Search for the cell housing the specified text and yield its (x, y) center coordinate. 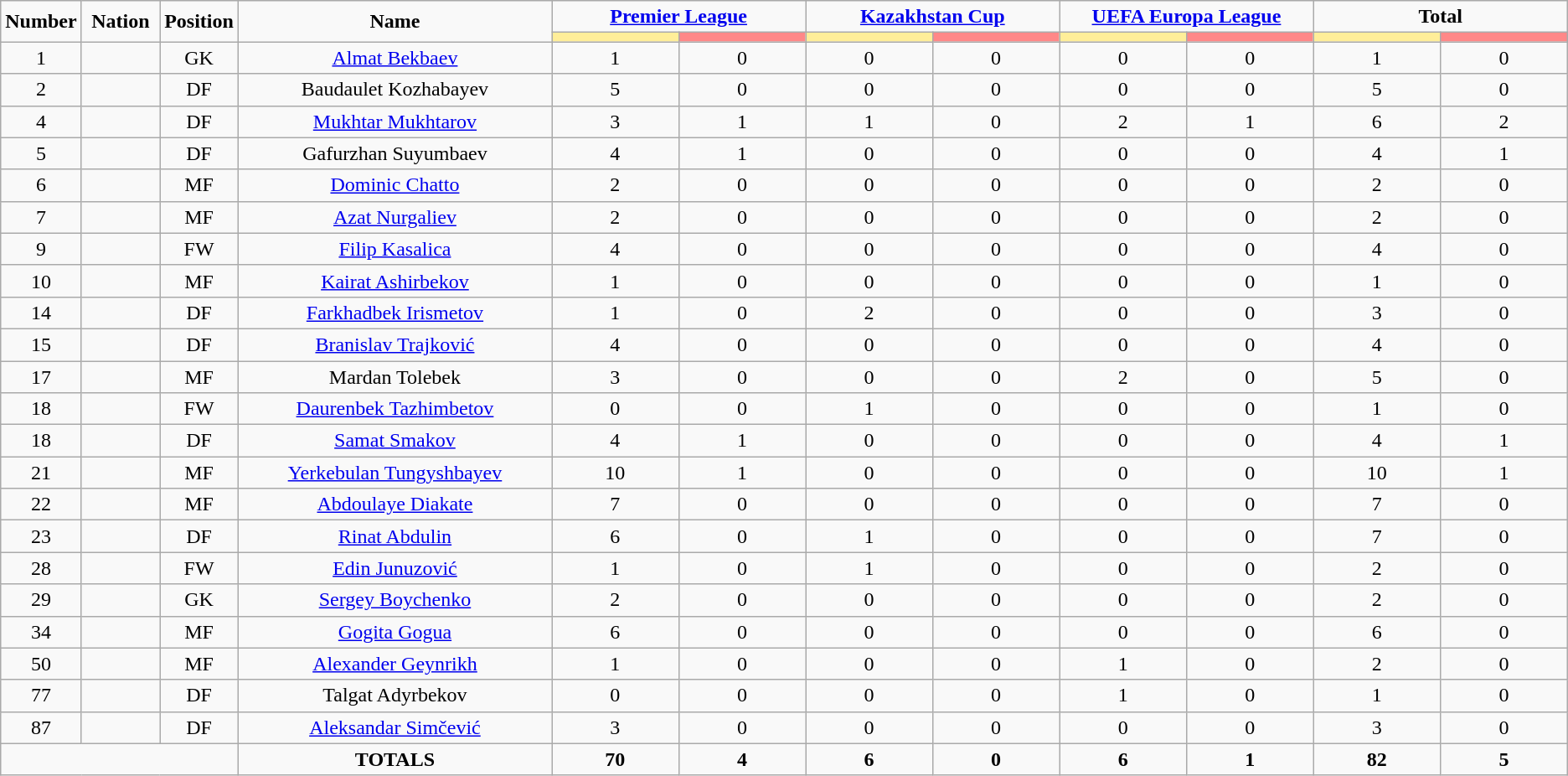
Branislav Trajković (395, 344)
17 (41, 376)
50 (41, 664)
Premier League (678, 17)
70 (615, 759)
9 (41, 249)
22 (41, 504)
Yerkebulan Tungyshbayev (395, 473)
Alexander Geynrikh (395, 664)
82 (1377, 759)
Talgat Adyrbekov (395, 696)
Gogita Gogua (395, 632)
Number (41, 22)
15 (41, 344)
Rinat Abdulin (395, 536)
Samat Smakov (395, 441)
Sergey Boychenko (395, 600)
34 (41, 632)
Kairat Ashirbekov (395, 281)
14 (41, 313)
Edin Junuzović (395, 568)
87 (41, 727)
Abdoulaye Diakate (395, 504)
77 (41, 696)
UEFA Europa League (1186, 17)
Daurenbek Tazhimbetov (395, 409)
23 (41, 536)
Total (1441, 17)
Dominic Chatto (395, 185)
Position (199, 22)
Azat Nurgaliev (395, 217)
Almat Bekbaev (395, 58)
Aleksandar Simčević (395, 727)
Nation (121, 22)
Gafurzhan Suyumbaev (395, 153)
TOTALS (395, 759)
Name (395, 22)
Kazakhstan Cup (933, 17)
29 (41, 600)
21 (41, 473)
Baudaulet Kozhabayev (395, 90)
Mukhtar Mukhtarov (395, 122)
Farkhadbek Irismetov (395, 313)
Filip Kasalica (395, 249)
28 (41, 568)
Mardan Tolebek (395, 376)
